Scan for the cell matching the given text and deliver its (x, y) coordinate at center. 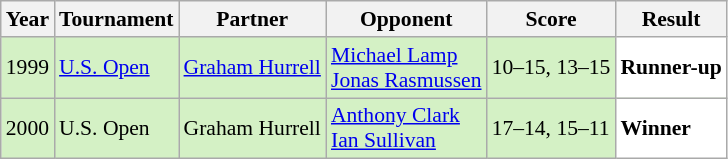
Tournament (116, 19)
17–14, 15–11 (552, 128)
2000 (28, 128)
Anthony Clark Ian Sullivan (406, 128)
Partner (252, 19)
1999 (28, 68)
Score (552, 19)
Winner (670, 128)
10–15, 13–15 (552, 68)
Michael Lamp Jonas Rasmussen (406, 68)
Runner-up (670, 68)
Result (670, 19)
Opponent (406, 19)
Year (28, 19)
